Detect which cell encompasses the target text, then output its [x, y] center coordinate. 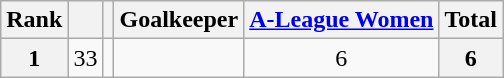
Goalkeeper [179, 20]
Total [471, 20]
Rank [34, 20]
A-League Women [342, 20]
33 [86, 58]
1 [34, 58]
